Capture the cell that displays the provided text and extract its [x, y] central coordinate. 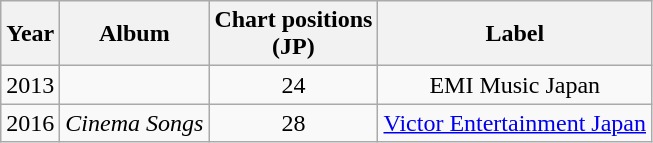
2016 [30, 123]
Cinema Songs [134, 123]
24 [294, 85]
Chart positions(JP) [294, 34]
2013 [30, 85]
Victor Entertainment Japan [515, 123]
28 [294, 123]
Label [515, 34]
Album [134, 34]
EMI Music Japan [515, 85]
Year [30, 34]
